Detect which cell encompasses the target text, then output its [x, y] center coordinate. 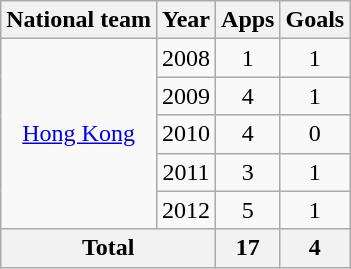
2012 [186, 210]
0 [315, 134]
2008 [186, 58]
2010 [186, 134]
Hong Kong [79, 134]
Apps [248, 20]
Year [186, 20]
2009 [186, 96]
3 [248, 172]
5 [248, 210]
Goals [315, 20]
Total [108, 248]
2011 [186, 172]
National team [79, 20]
17 [248, 248]
